Pinpoint the cell where the given text exists, returning its [X, Y] midpoint coordinate. 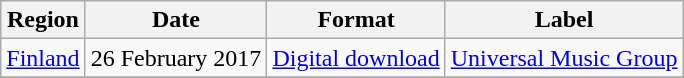
Label [564, 20]
Universal Music Group [564, 58]
Format [356, 20]
26 February 2017 [176, 58]
Finland [43, 58]
Digital download [356, 58]
Date [176, 20]
Region [43, 20]
